Pinpoint the cell where the given text exists, returning its (X, Y) midpoint coordinate. 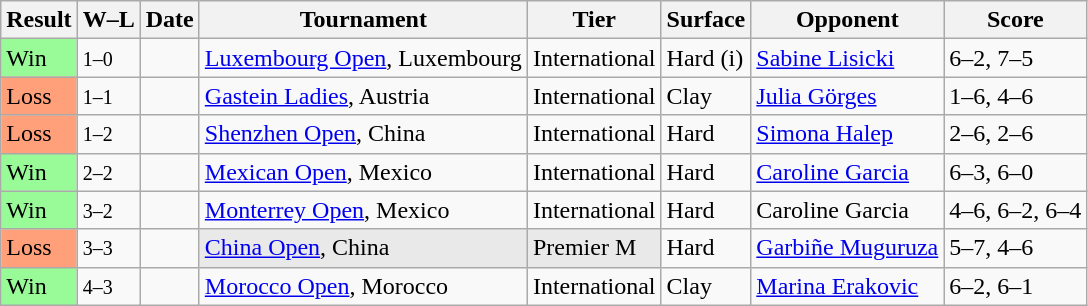
Marina Erakovic (848, 286)
Mexican Open, Mexico (363, 172)
China Open, China (363, 248)
Result (39, 20)
1–0 (108, 58)
3–2 (108, 210)
Score (1016, 20)
Sabine Lisicki (848, 58)
Opponent (848, 20)
Morocco Open, Morocco (363, 286)
3–3 (108, 248)
Luxembourg Open, Luxembourg (363, 58)
Date (170, 20)
4–3 (108, 286)
Garbiñe Muguruza (848, 248)
6–3, 6–0 (1016, 172)
Hard (i) (706, 58)
Tier (594, 20)
Shenzhen Open, China (363, 134)
1–6, 4–6 (1016, 96)
Premier M (594, 248)
1–2 (108, 134)
2–2 (108, 172)
Simona Halep (848, 134)
6–2, 7–5 (1016, 58)
Monterrey Open, Mexico (363, 210)
1–1 (108, 96)
Surface (706, 20)
4–6, 6–2, 6–4 (1016, 210)
5–7, 4–6 (1016, 248)
W–L (108, 20)
Tournament (363, 20)
2–6, 2–6 (1016, 134)
Julia Görges (848, 96)
6–2, 6–1 (1016, 286)
Gastein Ladies, Austria (363, 96)
